Output the [X, Y] coordinate of the center of the cell containing the given text.  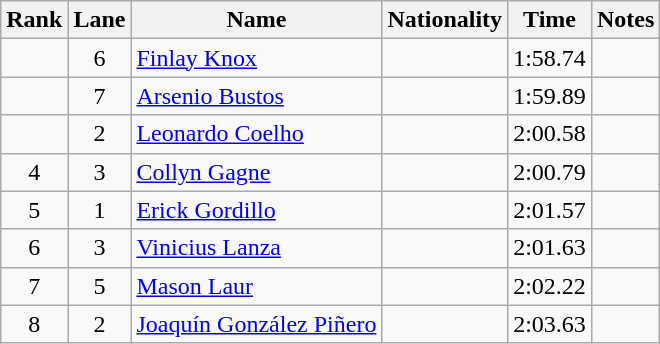
2:00.58 [550, 134]
Lane [100, 20]
2:01.63 [550, 248]
Collyn Gagne [256, 172]
Leonardo Coelho [256, 134]
1 [100, 210]
Name [256, 20]
Arsenio Bustos [256, 96]
Time [550, 20]
Rank [34, 20]
2:02.22 [550, 286]
2:03.63 [550, 324]
Notes [625, 20]
2:00.79 [550, 172]
2:01.57 [550, 210]
4 [34, 172]
Mason Laur [256, 286]
Finlay Knox [256, 58]
Vinicius Lanza [256, 248]
Joaquín González Piñero [256, 324]
1:59.89 [550, 96]
Nationality [445, 20]
8 [34, 324]
1:58.74 [550, 58]
Erick Gordillo [256, 210]
